Capture the cell that displays the provided text and extract its (x, y) central coordinate. 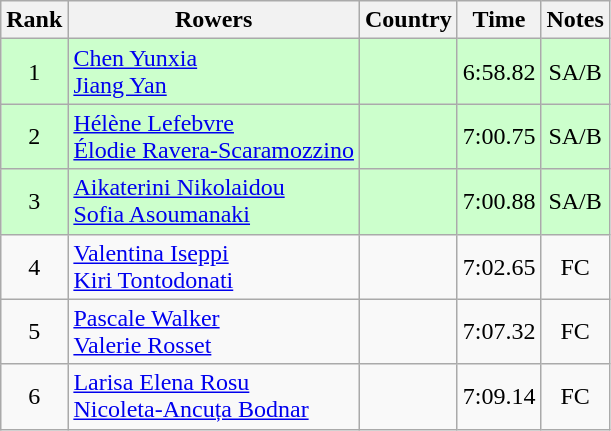
Country (408, 20)
1 (34, 72)
Larisa Elena RosuNicoleta-Ancuța Bodnar (214, 396)
Valentina IseppiKiri Tontodonati (214, 266)
Time (499, 20)
Rowers (214, 20)
4 (34, 266)
7:02.65 (499, 266)
6:58.82 (499, 72)
7:00.88 (499, 202)
Chen YunxiaJiang Yan (214, 72)
7:07.32 (499, 332)
Notes (575, 20)
6 (34, 396)
2 (34, 136)
3 (34, 202)
5 (34, 332)
Rank (34, 20)
7:00.75 (499, 136)
7:09.14 (499, 396)
Pascale WalkerValerie Rosset (214, 332)
Aikaterini NikolaidouSofia Asoumanaki (214, 202)
Hélène LefebvreÉlodie Ravera-Scaramozzino (214, 136)
